Extract the [x, y] coordinate from the center of the cell holding the provided text.  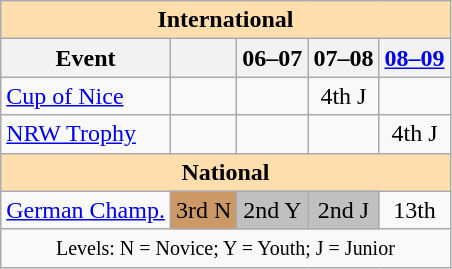
3rd N [203, 210]
Event [86, 58]
National [226, 172]
NRW Trophy [86, 134]
06–07 [272, 58]
08–09 [414, 58]
German Champ. [86, 210]
Cup of Nice [86, 96]
13th [414, 210]
07–08 [344, 58]
International [226, 20]
2nd Y [272, 210]
Levels: N = Novice; Y = Youth; J = Junior [226, 248]
2nd J [344, 210]
